Locate the cell with the specified text and output its [X, Y] center coordinate. 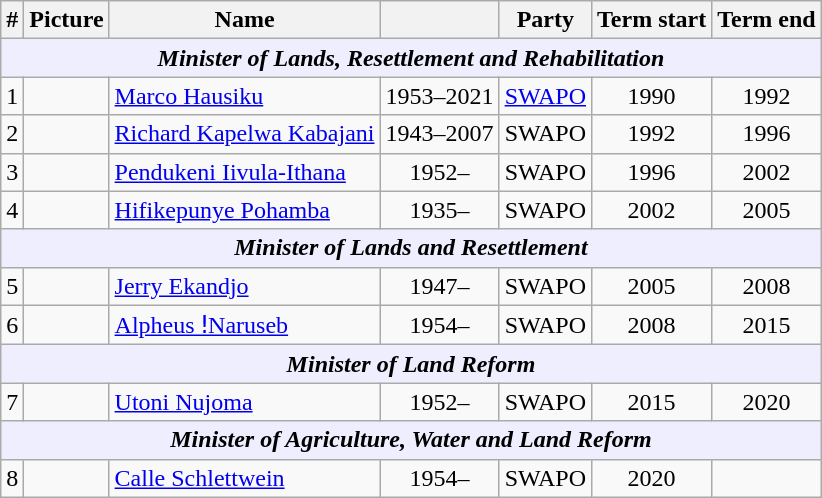
1 [12, 96]
1935– [440, 210]
Alpheus ǃNaruseb [244, 325]
5 [12, 286]
Minister of Land Reform [411, 364]
Term end [767, 20]
Term start [652, 20]
Minister of Agriculture, Water and Land Reform [411, 440]
Picture [66, 20]
1990 [652, 96]
Utoni Nujoma [244, 402]
4 [12, 210]
# [12, 20]
Richard Kapelwa Kabajani [244, 134]
1953–2021 [440, 96]
Hifikepunye Pohamba [244, 210]
3 [12, 172]
8 [12, 478]
7 [12, 402]
6 [12, 325]
Marco Hausiku [244, 96]
Party [545, 20]
Jerry Ekandjo [244, 286]
Name [244, 20]
Calle Schlettwein [244, 478]
2 [12, 134]
Minister of Lands, Resettlement and Rehabilitation [411, 58]
1947– [440, 286]
1943–2007 [440, 134]
Pendukeni Iivula-Ithana [244, 172]
Minister of Lands and Resettlement [411, 248]
